Extract the (X, Y) coordinate from the center of the cell holding the provided text.  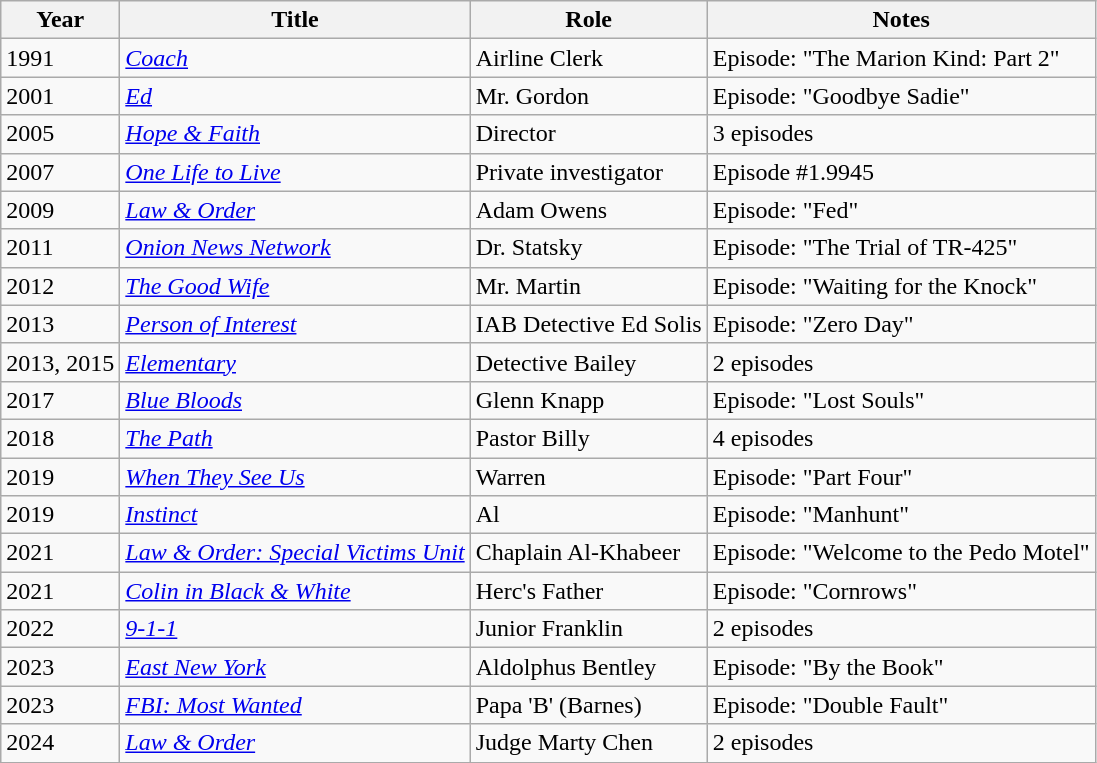
Director (588, 134)
2007 (60, 172)
One Life to Live (295, 172)
Aldolphus Bentley (588, 667)
Ed (295, 96)
Dr. Statsky (588, 248)
When They See Us (295, 477)
Episode: "Waiting for the Knock" (901, 286)
Episode: "Part Four" (901, 477)
Mr. Gordon (588, 96)
FBI: Most Wanted (295, 705)
Glenn Knapp (588, 400)
Airline Clerk (588, 58)
Colin in Black & White (295, 591)
Adam Owens (588, 210)
4 episodes (901, 438)
Warren (588, 477)
Episode: "Goodbye Sadie" (901, 96)
Role (588, 20)
Episode: "Zero Day" (901, 324)
Title (295, 20)
IAB Detective Ed Solis (588, 324)
East New York (295, 667)
Elementary (295, 362)
Judge Marty Chen (588, 743)
2017 (60, 400)
Year (60, 20)
The Good Wife (295, 286)
Person of Interest (295, 324)
2013, 2015 (60, 362)
Notes (901, 20)
2012 (60, 286)
2018 (60, 438)
Chaplain Al-Khabeer (588, 553)
2024 (60, 743)
3 episodes (901, 134)
The Path (295, 438)
2011 (60, 248)
Episode: "Double Fault" (901, 705)
Junior Franklin (588, 629)
Coach (295, 58)
2022 (60, 629)
Private investigator (588, 172)
9-1-1 (295, 629)
Episode: "Welcome to the Pedo Motel" (901, 553)
Instinct (295, 515)
Detective Bailey (588, 362)
Episode: "Manhunt" (901, 515)
Episode: "Lost Souls" (901, 400)
Blue Bloods (295, 400)
Papa 'B' (Barnes) (588, 705)
Law & Order: Special Victims Unit (295, 553)
Herc's Father (588, 591)
Episode: "The Marion Kind: Part 2" (901, 58)
Episode #1.9945 (901, 172)
2013 (60, 324)
Episode: "Cornrows" (901, 591)
Episode: "Fed" (901, 210)
Onion News Network (295, 248)
Episode: "The Trial of TR-425" (901, 248)
Episode: "By the Book" (901, 667)
2005 (60, 134)
2001 (60, 96)
1991 (60, 58)
Pastor Billy (588, 438)
Al (588, 515)
Mr. Martin (588, 286)
2009 (60, 210)
Hope & Faith (295, 134)
